Detect which cell encompasses the target text, then output its (x, y) center coordinate. 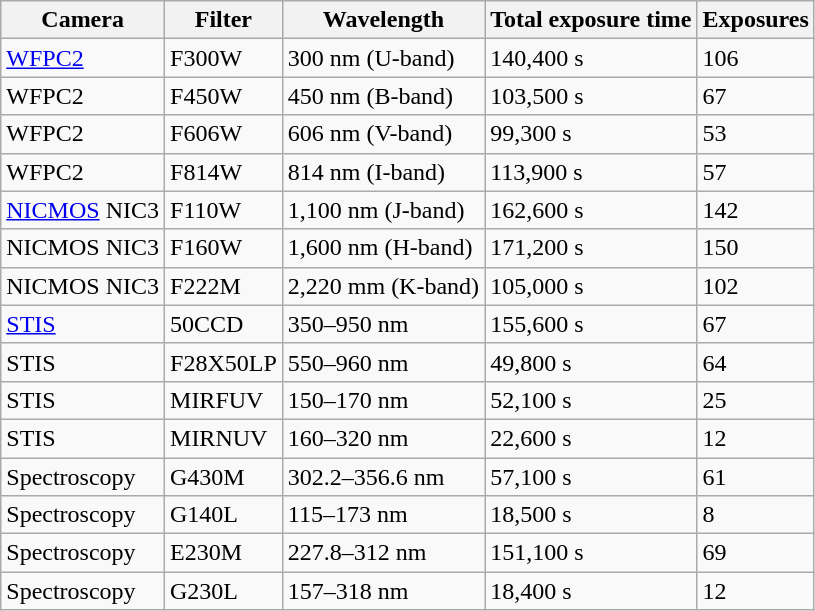
300 nm (U-band) (383, 58)
Filter (224, 20)
Camera (83, 20)
57,100 s (591, 477)
F300W (224, 58)
57 (756, 172)
8 (756, 515)
1,600 nm (H-band) (383, 248)
E230M (224, 553)
F222M (224, 286)
103,500 s (591, 96)
350–950 nm (383, 324)
MIRFUV (224, 400)
160–320 nm (383, 438)
140,400 s (591, 58)
52,100 s (591, 400)
25 (756, 400)
Total exposure time (591, 20)
64 (756, 362)
18,500 s (591, 515)
99,300 s (591, 134)
22,600 s (591, 438)
1,100 nm (J-band) (383, 210)
102 (756, 286)
F814W (224, 172)
F606W (224, 134)
142 (756, 210)
227.8–312 nm (383, 553)
F28X50LP (224, 362)
302.2–356.6 nm (383, 477)
157–318 nm (383, 591)
MIRNUV (224, 438)
G140L (224, 515)
105,000 s (591, 286)
F450W (224, 96)
50CCD (224, 324)
Wavelength (383, 20)
G230L (224, 591)
53 (756, 134)
49,800 s (591, 362)
150 (756, 248)
18,400 s (591, 591)
550–960 nm (383, 362)
F160W (224, 248)
606 nm (V-band) (383, 134)
113,900 s (591, 172)
69 (756, 553)
2,220 mm (K-band) (383, 286)
150–170 nm (383, 400)
G430M (224, 477)
814 nm (I-band) (383, 172)
F110W (224, 210)
61 (756, 477)
151,100 s (591, 553)
450 nm (B-band) (383, 96)
115–173 nm (383, 515)
171,200 s (591, 248)
Exposures (756, 20)
155,600 s (591, 324)
162,600 s (591, 210)
106 (756, 58)
